Provide the (X, Y) coordinate of the cell's center where the given text is located.  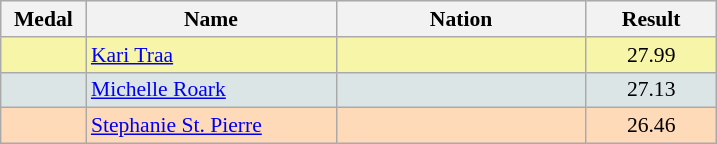
Name (211, 19)
Nation (461, 19)
26.46 (651, 126)
Stephanie St. Pierre (211, 126)
27.13 (651, 90)
Result (651, 19)
Medal (44, 19)
Kari Traa (211, 55)
27.99 (651, 55)
Michelle Roark (211, 90)
